Pinpoint the cell where the given text exists, returning its (x, y) midpoint coordinate. 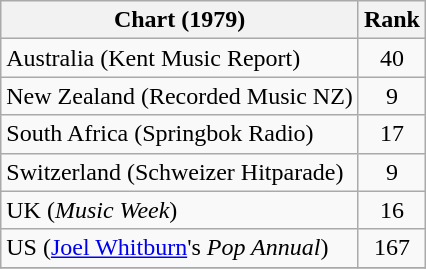
Switzerland (Schweizer Hitparade) (180, 172)
16 (392, 210)
Australia (Kent Music Report) (180, 58)
US (Joel Whitburn's Pop Annual) (180, 248)
Rank (392, 20)
New Zealand (Recorded Music NZ) (180, 96)
UK (Music Week) (180, 210)
167 (392, 248)
17 (392, 134)
Chart (1979) (180, 20)
40 (392, 58)
South Africa (Springbok Radio) (180, 134)
